Identify which cell holds the provided text, then report its (X, Y) central coordinate. 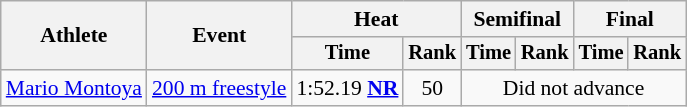
Heat (376, 19)
50 (432, 88)
Mario Montoya (74, 88)
Semifinal (517, 19)
200 m freestyle (219, 88)
Event (219, 36)
Athlete (74, 36)
1:52.19 NR (347, 88)
Final (630, 19)
Did not advance (574, 88)
